Capture the cell that displays the provided text and extract its [X, Y] central coordinate. 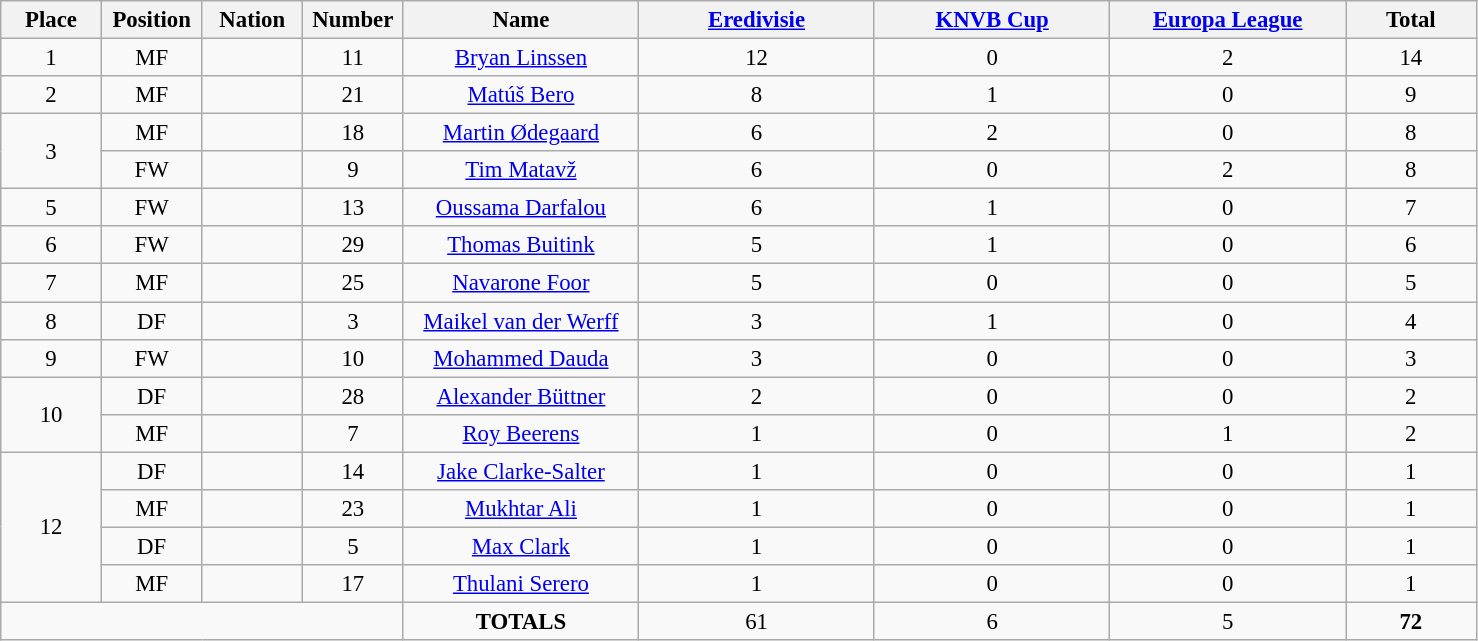
Oussama Darfalou [521, 208]
Eredivisie [757, 20]
Name [521, 20]
Europa League [1228, 20]
Matúš Bero [521, 95]
Max Clark [521, 546]
23 [354, 509]
17 [354, 584]
72 [1412, 621]
Nation [252, 20]
Thulani Serero [521, 584]
25 [354, 283]
4 [1412, 321]
Roy Beerens [521, 433]
29 [354, 245]
21 [354, 95]
KNVB Cup [992, 20]
Mukhtar Ali [521, 509]
Maikel van der Werff [521, 321]
Number [354, 20]
61 [757, 621]
Martin Ødegaard [521, 133]
Navarone Foor [521, 283]
Position [152, 20]
Total [1412, 20]
13 [354, 208]
Tim Matavž [521, 170]
11 [354, 58]
18 [354, 133]
TOTALS [521, 621]
Thomas Buitink [521, 245]
28 [354, 396]
Alexander Büttner [521, 396]
Bryan Linssen [521, 58]
Mohammed Dauda [521, 358]
Jake Clarke-Salter [521, 471]
Place [52, 20]
